Locate the cell with the specified text and output its (X, Y) center coordinate. 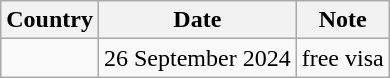
free visa (342, 58)
26 September 2024 (197, 58)
Note (342, 20)
Date (197, 20)
Country (50, 20)
